Detect which cell encompasses the target text, then output its (x, y) center coordinate. 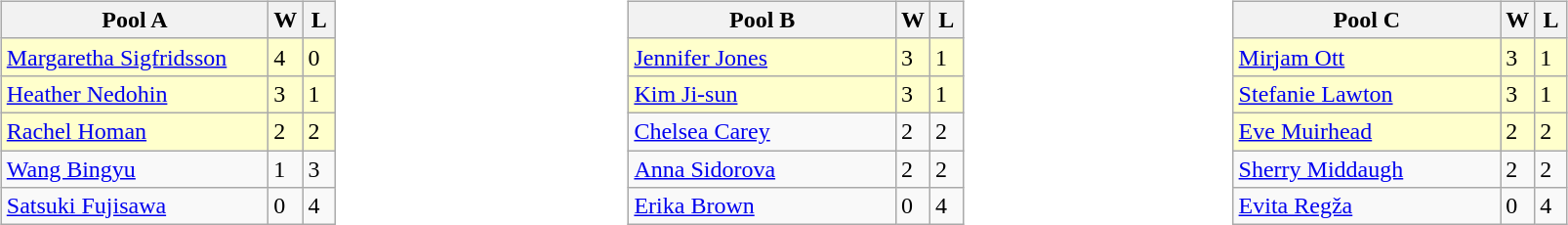
Pool C (1367, 20)
Satsuki Fujisawa (135, 206)
Chelsea Carey (763, 131)
Heather Nedohin (135, 94)
Kim Ji-sun (763, 94)
Mirjam Ott (1367, 57)
Margaretha Sigfridsson (135, 57)
Anna Sidorova (763, 169)
Evita Regža (1367, 206)
Wang Bingyu (135, 169)
Pool B (763, 20)
Stefanie Lawton (1367, 94)
Jennifer Jones (763, 57)
Eve Muirhead (1367, 131)
Rachel Homan (135, 131)
Erika Brown (763, 206)
Sherry Middaugh (1367, 169)
Pool A (135, 20)
